Detect which cell encompasses the target text, then output its [x, y] center coordinate. 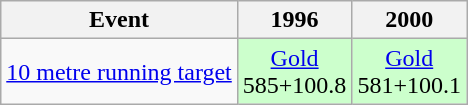
2000 [410, 20]
Gold585+100.8 [294, 72]
1996 [294, 20]
10 metre running target [120, 72]
Event [120, 20]
Gold581+100.1 [410, 72]
